For the text-containing cell, return its midpoint in (X, Y) coordinate format. 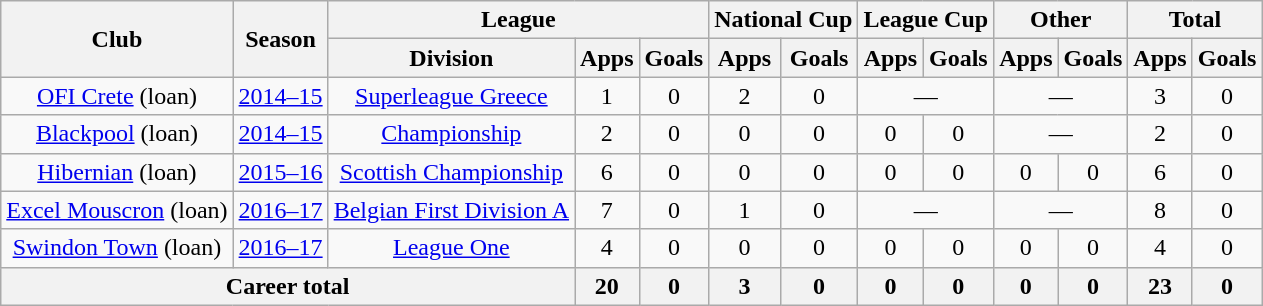
Division (451, 58)
7 (607, 210)
Career total (288, 286)
Championship (451, 134)
Belgian First Division A (451, 210)
Hibernian (loan) (117, 172)
20 (607, 286)
OFI Crete (loan) (117, 96)
League Cup (926, 20)
Club (117, 39)
Blackpool (loan) (117, 134)
2015–16 (280, 172)
Excel Mouscron (loan) (117, 210)
League (518, 20)
National Cup (784, 20)
Total (1195, 20)
23 (1160, 286)
Other (1061, 20)
League One (451, 248)
Scottish Championship (451, 172)
8 (1160, 210)
Swindon Town (loan) (117, 248)
Superleague Greece (451, 96)
Season (280, 39)
